Determine the (x, y) coordinate at the center of the cell enclosing the given text.  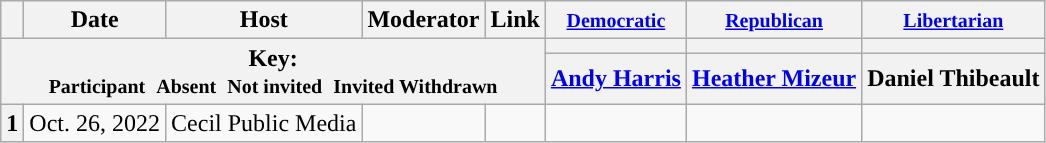
Andy Harris (616, 78)
Key: Participant Absent Not invited Invited Withdrawn (274, 72)
Democratic (616, 20)
Daniel Thibeault (954, 78)
Republican (774, 20)
Date (95, 20)
Moderator (424, 20)
Oct. 26, 2022 (95, 123)
Heather Mizeur (774, 78)
1 (12, 123)
Host (264, 20)
Cecil Public Media (264, 123)
Libertarian (954, 20)
Link (515, 20)
